For the text-containing cell, return its midpoint in (x, y) coordinate format. 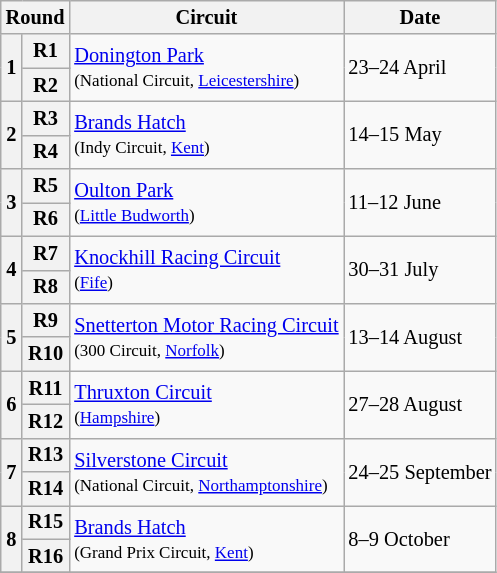
Donington Park(National Circuit, Leicestershire) (206, 68)
11–12 June (420, 202)
Silverstone Circuit(National Circuit, Northamptonshire) (206, 472)
Thruxton Circuit(Hampshire) (206, 404)
R2 (46, 85)
R5 (46, 186)
8–9 October (420, 538)
14–15 May (420, 134)
2 (12, 134)
R13 (46, 455)
27–28 August (420, 404)
3 (12, 202)
R4 (46, 152)
30–31 July (420, 270)
R11 (46, 388)
R8 (46, 287)
R3 (46, 118)
R1 (46, 51)
Date (420, 17)
R9 (46, 320)
R10 (46, 354)
24–25 September (420, 472)
R14 (46, 489)
Brands Hatch(Grand Prix Circuit, Kent) (206, 538)
7 (12, 472)
5 (12, 336)
Circuit (206, 17)
4 (12, 270)
6 (12, 404)
Knockhill Racing Circuit(Fife) (206, 270)
R6 (46, 219)
1 (12, 68)
23–24 April (420, 68)
Round (36, 17)
Snetterton Motor Racing Circuit(300 Circuit, Norfolk) (206, 336)
Brands Hatch(Indy Circuit, Kent) (206, 134)
8 (12, 538)
R15 (46, 522)
R7 (46, 253)
13–14 August (420, 336)
R12 (46, 421)
Oulton Park(Little Budworth) (206, 202)
R16 (46, 556)
